Return the (x, y) coordinate for the center point of the cell that contains the specified text.  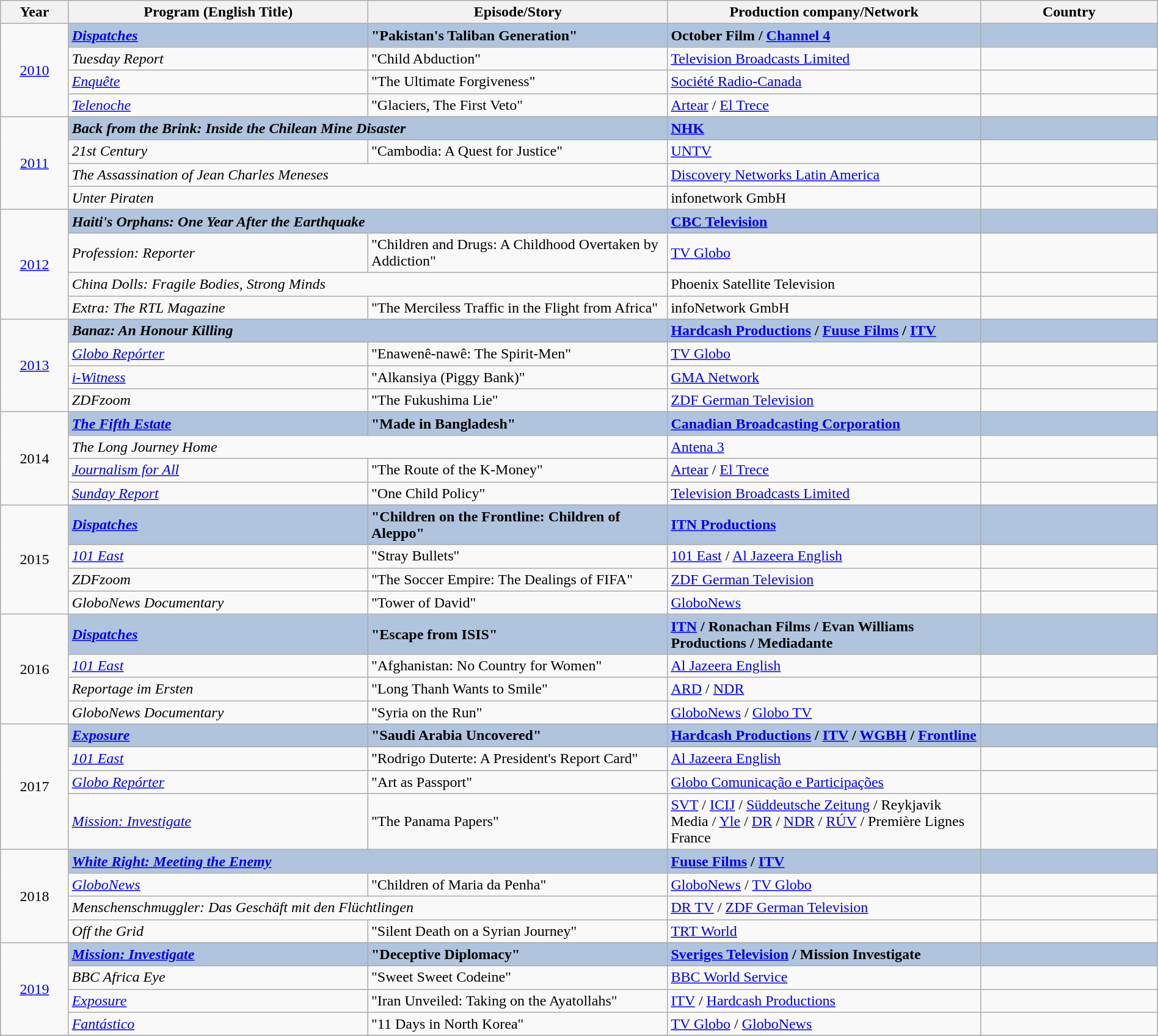
GloboNews / Globo TV (825, 712)
Société Radio-Canada (825, 82)
Episode/Story (518, 12)
BBC World Service (825, 977)
"Art as Passport" (518, 782)
Program (English Title) (218, 12)
2019 (34, 989)
21st Century (218, 151)
"Children on the Frontline: Children of Aleppo" (518, 525)
Globo Comunicação e Participações (825, 782)
"Saudi Arabia Uncovered" (518, 736)
"Syria on the Run" (518, 712)
BBC Africa Eye (218, 977)
Canadian Broadcasting Corporation (825, 424)
NHK (825, 128)
The Fifth Estate (218, 424)
Fantástico (218, 1024)
Menschenschmuggler: Das Geschäft mit den Flüchtlingen (368, 908)
"Child Abduction" (518, 59)
i-Witness (218, 377)
UNTV (825, 151)
"Pakistan's Taliban Generation" (518, 35)
2011 (34, 163)
TV Globo / GloboNews (825, 1024)
"Iran Unveiled: Taking on the Ayatollahs" (518, 1001)
Unter Piraten (368, 198)
"Afghanistan: No Country for Women" (518, 665)
ARD / NDR (825, 689)
"The Soccer Empire: The Dealings of FIFA" (518, 579)
Banaz: An Honour Killing (368, 331)
"Cambodia: A Quest for Justice" (518, 151)
The Long Journey Home (368, 447)
"Stray Bullets" (518, 556)
ITV / Hardcash Productions (825, 1001)
"The Ultimate Forgiveness" (518, 82)
2017 (34, 787)
Profession: Reporter (218, 253)
Sunday Report (218, 493)
"The Fukushima Lie" (518, 400)
ITN Productions (825, 525)
"Deceptive Diplomacy" (518, 954)
"Children of Maria da Penha" (518, 885)
"The Route of the K-Money" (518, 470)
"Rodrigo Duterte: A President's Report Card" (518, 759)
DR TV / ZDF German Television (825, 908)
Fuuse Films / ITV (825, 861)
Antena 3 (825, 447)
"Enawenê-nawê: The Spirit-Men" (518, 354)
Production company/Network (825, 12)
"Silent Death on a Syrian Journey" (518, 931)
Country (1069, 12)
Haiti's Orphans: One Year After the Earthquake (368, 221)
"The Merciless Traffic in the Flight from Africa" (518, 307)
ITN / Ronachan Films / Evan Williams Productions / Mediadante (825, 634)
Telenoche (218, 105)
2018 (34, 896)
"Tower of David" (518, 603)
White Right: Meeting the Enemy (368, 861)
Sveriges Television / Mission Investigate (825, 954)
Extra: The RTL Magazine (218, 307)
Journalism for All (218, 470)
SVT / ICIJ / Süddeutsche Zeitung / Reykjavik Media / Yle / DR / NDR / RÚV / Première Lignes France (825, 822)
2012 (34, 264)
Reportage im Ersten (218, 689)
"Glaciers, The First Veto" (518, 105)
2013 (34, 366)
Discovery Networks Latin America (825, 175)
GloboNews / TV Globo (825, 885)
Tuesday Report (218, 59)
October Film / Channel 4 (825, 35)
"Children and Drugs: A Childhood Overtaken by Addiction" (518, 253)
GMA Network (825, 377)
2016 (34, 669)
Back from the Brink: Inside the Chilean Mine Disaster (368, 128)
"One Child Policy" (518, 493)
Enquête (218, 82)
"Escape from ISIS" (518, 634)
2010 (34, 70)
China Dolls: Fragile Bodies, Strong Minds (368, 284)
TRT World (825, 931)
"The Panama Papers" (518, 822)
Hardcash Productions / Fuuse Films / ITV (825, 331)
2014 (34, 458)
Year (34, 12)
101 East / Al Jazeera English (825, 556)
"Long Thanh Wants to Smile" (518, 689)
2015 (34, 559)
"Sweet Sweet Codeine" (518, 977)
"Alkansiya (Piggy Bank)" (518, 377)
infonetwork GmbH (825, 198)
"11 Days in North Korea" (518, 1024)
Hardcash Productions / ITV / WGBH / Frontline (825, 736)
Off the Grid (218, 931)
infoNetwork GmbH (825, 307)
The Assassination of Jean Charles Meneses (368, 175)
Phoenix Satellite Television (825, 284)
CBC Television (825, 221)
"Made in Bangladesh" (518, 424)
